Find where the given text appears and provide that cell's center as [x, y] coordinate. 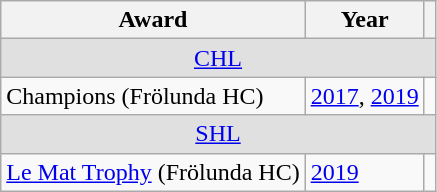
Year [364, 20]
Award [153, 20]
CHL [218, 58]
Le Mat Trophy (Frölunda HC) [153, 172]
Champions (Frölunda HC) [153, 96]
2017, 2019 [364, 96]
SHL [218, 134]
2019 [364, 172]
